Search for the cell housing the specified text and yield its (X, Y) center coordinate. 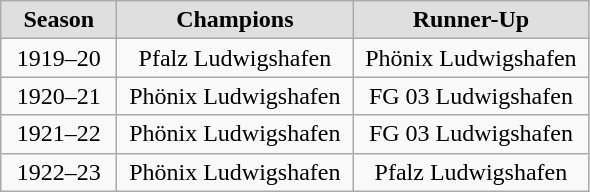
Runner-Up (471, 20)
1922–23 (59, 172)
1920–21 (59, 96)
Season (59, 20)
1919–20 (59, 58)
1921–22 (59, 134)
Champions (235, 20)
